Output the [X, Y] coordinate of the center of the cell containing the given text.  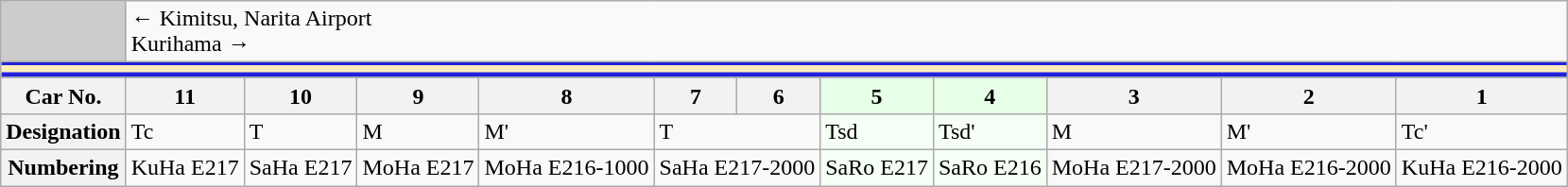
1 [1482, 95]
MoHa E217 [418, 167]
Tsd [877, 131]
8 [567, 95]
7 [696, 95]
MoHa E216-1000 [567, 167]
4 [990, 95]
KuHa E216-2000 [1482, 167]
11 [185, 95]
← Kimitsu, Narita AirportKurihama → [847, 32]
SaHa E217-2000 [737, 167]
Tc [185, 131]
SaRo E216 [990, 167]
5 [877, 95]
Car No. [63, 95]
10 [301, 95]
MoHa E217-2000 [1134, 167]
KuHa E217 [185, 167]
Designation [63, 131]
Numbering [63, 167]
SaRo E217 [877, 167]
9 [418, 95]
3 [1134, 95]
Tsd' [990, 131]
MoHa E216-2000 [1308, 167]
SaHa E217 [301, 167]
2 [1308, 95]
6 [779, 95]
Tc' [1482, 131]
